Return the (x, y) coordinate for the center point of the cell that contains the specified text.  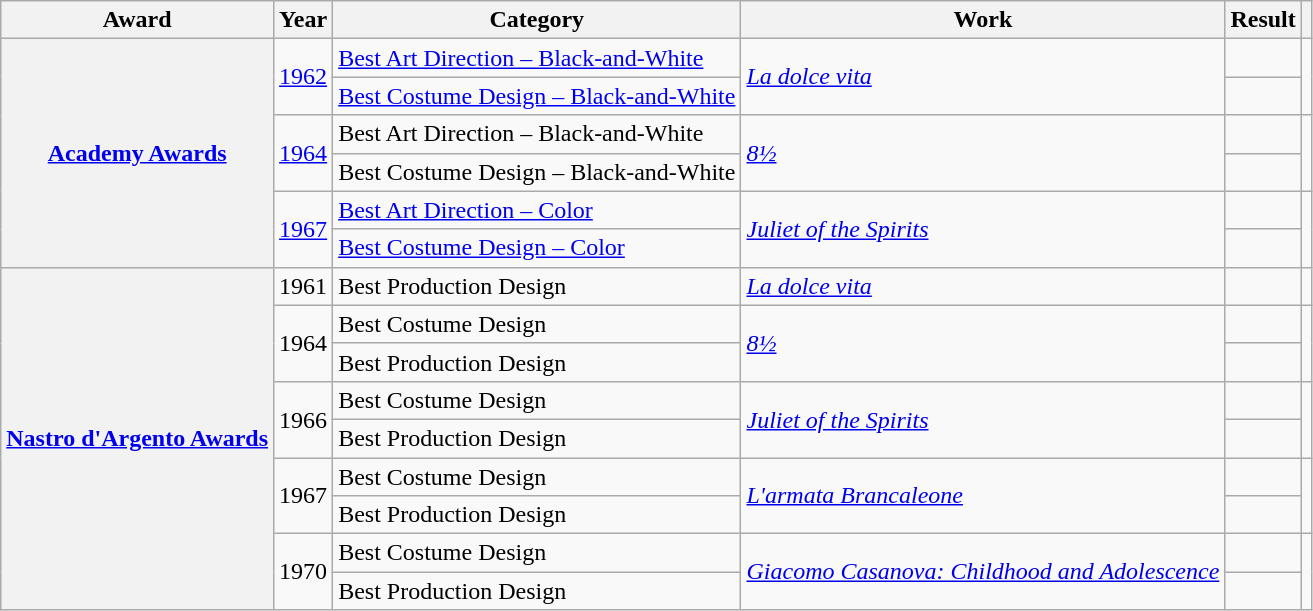
Best Art Direction – Color (537, 210)
1970 (304, 572)
1966 (304, 419)
Nastro d'Argento Awards (138, 438)
Award (138, 20)
Academy Awards (138, 153)
1961 (304, 286)
Year (304, 20)
Result (1263, 20)
Category (537, 20)
L'armata Brancaleone (983, 496)
Giacomo Casanova: Childhood and Adolescence (983, 572)
Best Costume Design – Color (537, 248)
1962 (304, 77)
Work (983, 20)
